Search for the cell housing the specified text and yield its [x, y] center coordinate. 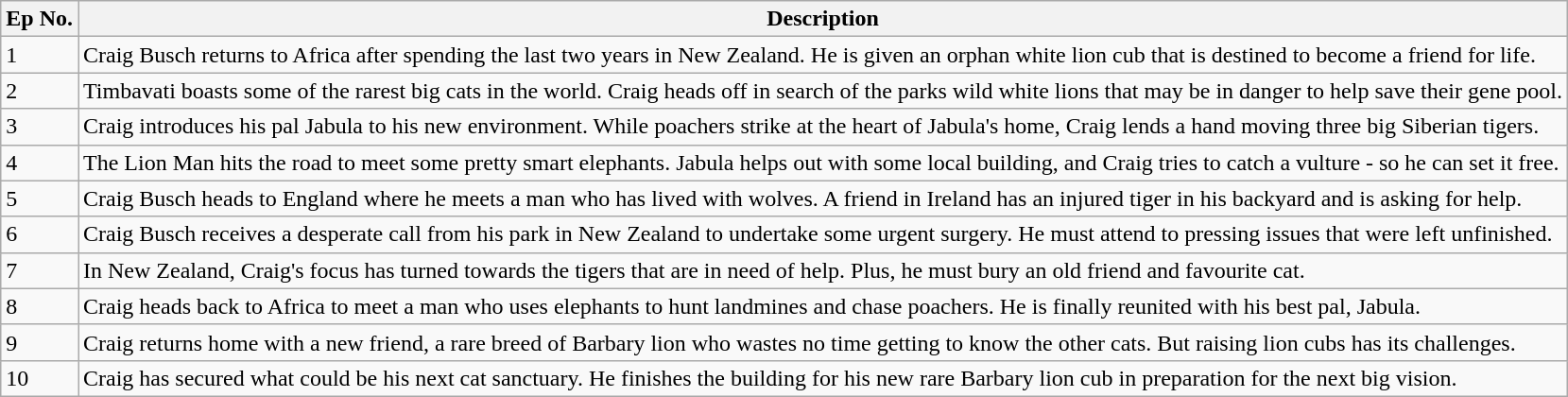
8 [40, 306]
10 [40, 378]
5 [40, 198]
In New Zealand, Craig's focus has turned towards the tigers that are in need of help. Plus, he must bury an old friend and favourite cat. [822, 270]
Description [822, 19]
3 [40, 127]
2 [40, 91]
7 [40, 270]
Ep No. [40, 19]
9 [40, 342]
6 [40, 234]
4 [40, 163]
1 [40, 55]
Craig heads back to Africa to meet a man who uses elephants to hunt landmines and chase poachers. He is finally reunited with his best pal, Jabula. [822, 306]
